Capture the cell that displays the provided text and extract its (x, y) central coordinate. 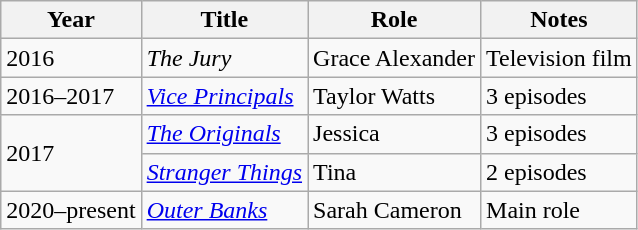
Sarah Cameron (394, 210)
2016–2017 (71, 96)
2020–present (71, 210)
The Originals (224, 134)
Vice Principals (224, 96)
Television film (560, 58)
Title (224, 20)
The Jury (224, 58)
Jessica (394, 134)
Tina (394, 172)
2016 (71, 58)
Main role (560, 210)
Stranger Things (224, 172)
Outer Banks (224, 210)
2017 (71, 153)
Role (394, 20)
Year (71, 20)
2 episodes (560, 172)
Notes (560, 20)
Grace Alexander (394, 58)
Taylor Watts (394, 96)
